Search for the cell housing the specified text and yield its (x, y) center coordinate. 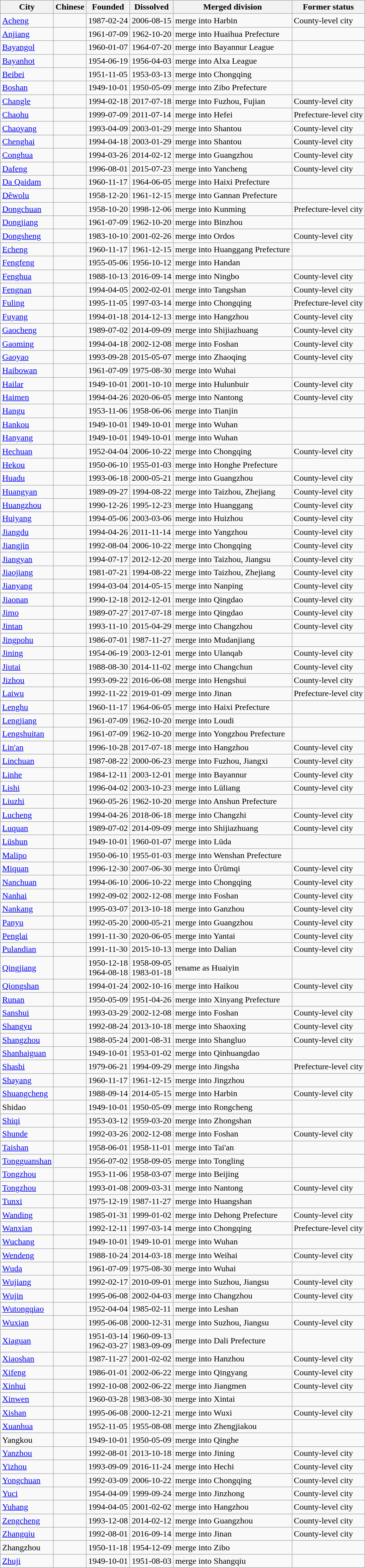
Xiaoshan (27, 1359)
1983-10-10 (108, 236)
Gaoming (27, 343)
1958-06-06 (151, 411)
1958-09-05 (151, 1161)
1994-01-24 (108, 986)
merge into Fuzhou, Fujian (233, 101)
2001-08-31 (151, 1040)
Nankang (27, 909)
Yizhou (27, 1466)
merge into Ürümqi (233, 869)
1994-06-10 (108, 882)
merge into Hanzhou (233, 1359)
Shangzhou (27, 1040)
Shuangcheng (27, 1094)
merge into Lüda (233, 842)
1993-09-09 (108, 1466)
Changle (27, 101)
Jingpohu (27, 640)
merge into Dali Prefecture (233, 1341)
Shidao (27, 1107)
Dissolved (151, 7)
1988-10-13 (108, 276)
Wuda (27, 1269)
Nanchuan (27, 882)
merge into Hefei (233, 115)
1993-12-08 (108, 1521)
1979-06-21 (108, 1067)
merge into Tongling (233, 1161)
2009-03-31 (151, 1188)
1954-04-09 (108, 1494)
Jiaonan (27, 600)
1958-10-20 (108, 209)
merge into Fuzhou, Jiangxi (233, 761)
Hanyang (27, 438)
Gaocheng (27, 330)
1958-06-01 (108, 1147)
1952-11-05 (108, 1426)
Wendeng (27, 1255)
Lengjiang (27, 721)
2003-03-06 (151, 519)
Shayang (27, 1080)
Da Qaidam (27, 182)
1999-07-09 (108, 115)
merge into Zhongshan (233, 1121)
1992-12-11 (108, 1228)
1994-01-18 (108, 317)
merge into Hechi (233, 1466)
Jiangdu (27, 532)
merge into Huangshan (233, 1201)
1989-09-27 (108, 492)
merge into Qingyang (233, 1372)
merge into Changchun (233, 667)
merge into Ordos (233, 236)
Jiaojiang (27, 572)
2007-06-30 (151, 869)
2003-10-23 (151, 788)
merge into Ningbo (233, 276)
merge into Hulunbuir (233, 384)
merge into Kunming (233, 209)
1975-12-19 (108, 1201)
Jianyang (27, 586)
2000-12-21 (151, 1413)
Fenghua (27, 276)
Taishan (27, 1147)
Merged division (233, 7)
Yanzhou (27, 1453)
1981-07-21 (108, 572)
Chinese (70, 7)
City (27, 7)
2014-11-02 (151, 667)
Wutongqiao (27, 1309)
Jimo (27, 613)
Boshan (27, 88)
Former status (328, 7)
1960-09-131983-09-09 (151, 1341)
1999-09-24 (151, 1494)
Xinwen (27, 1399)
Acheng (27, 21)
merge into Jingzhou (233, 1080)
1993-03-29 (108, 1013)
1988-10-24 (108, 1255)
1960-05-26 (108, 801)
merge into Lüliang (233, 788)
2012-12-01 (151, 600)
Hechuan (27, 451)
Lishi (27, 788)
1993-09-28 (108, 357)
Jiangjin (27, 545)
1984-12-11 (108, 774)
merge into Hengshui (233, 680)
1994-09-29 (151, 1067)
1987-08-22 (108, 761)
merge into Weihai (233, 1255)
Beibei (27, 74)
2015-05-07 (151, 357)
1992-03-09 (108, 1480)
Lengshuitan (27, 734)
1994-03-04 (108, 586)
2012-12-20 (151, 559)
Fuling (27, 303)
1953-03-13 (151, 74)
merge into Ulanqab (233, 653)
Dafeng (27, 169)
1953-03-12 (108, 1121)
merge into Shaoxing (233, 1026)
merge into Alxa League (233, 61)
merge into Changzhi (233, 815)
Tongguanshan (27, 1161)
Bayanhot (27, 61)
1958-03-07 (151, 1174)
2015-07-23 (151, 169)
merge into Wuxi (233, 1413)
1995-11-05 (108, 303)
merge into Dehong Prefecture (233, 1215)
merge into Rongcheng (233, 1107)
1993-04-09 (108, 128)
1958-12-20 (108, 196)
1994-05-06 (108, 519)
2002-02-01 (151, 290)
1956-04-03 (151, 61)
1993-09-22 (108, 680)
Fuyang (27, 317)
2014-12-13 (151, 317)
1985-02-11 (151, 1309)
2010-09-01 (151, 1282)
1992-08-24 (108, 1026)
Wuchang (27, 1242)
Jining (27, 653)
merge into Yangzhou (233, 532)
Wujiang (27, 1282)
Linchuan (27, 761)
merge into Jining (233, 1453)
1990-12-18 (108, 600)
1996-04-02 (108, 788)
merge into Bayannur (233, 774)
1992-02-17 (108, 1282)
Fengnan (27, 290)
merge into Ganzhou (233, 909)
Xinhui (27, 1386)
1992-09-02 (108, 896)
2019-01-09 (151, 694)
1992-05-20 (108, 922)
merge into Wenshan Prefecture (233, 855)
Fengfeng (27, 263)
2016-06-08 (151, 680)
1993-11-10 (108, 626)
Lüshun (27, 842)
Penglai (27, 936)
2000-12-31 (151, 1323)
1986-07-01 (108, 640)
2002-04-03 (151, 1296)
Runan (27, 999)
Hekou (27, 465)
1986-01-01 (108, 1372)
1989-07-27 (108, 613)
Laiwu (27, 694)
Dongsheng (27, 236)
merge into Jiangmen (233, 1386)
merge into Jinzhong (233, 1494)
Shunde (27, 1134)
Dongjiang (27, 222)
1985-01-31 (108, 1215)
Jintan (27, 626)
merge into Haikou (233, 986)
1988-05-24 (108, 1040)
1992-10-08 (108, 1386)
Nanhai (27, 896)
Shashi (27, 1067)
Qiongshan (27, 986)
Lin'an (27, 747)
Dêwolu (27, 196)
merge into Xintai (233, 1399)
1994-03-26 (108, 155)
rename as Huaiyin (233, 968)
merge into Qinghe (233, 1440)
2002-10-16 (151, 986)
1954-12-09 (151, 1547)
1950-11-18 (108, 1547)
1983-08-30 (151, 1399)
Huangzhou (27, 505)
1992-11-22 (108, 694)
merge into Yancheng (233, 169)
merge into Gannan Prefecture (233, 196)
Wujin (27, 1296)
Founded (108, 7)
1996-10-28 (108, 747)
1951-08-03 (151, 1561)
merge into Zibo Prefecture (233, 88)
2014-03-18 (151, 1255)
1951-03-141962-03-27 (108, 1341)
1996-12-30 (108, 869)
Panyu (27, 922)
merge into Tai'an (233, 1147)
Hangu (27, 411)
merge into Leshan (233, 1309)
Yuci (27, 1494)
Gaoyao (27, 357)
Xifeng (27, 1372)
Malipo (27, 855)
Xuanhua (27, 1426)
2015-10-13 (151, 949)
2006-08-15 (151, 21)
Huangyan (27, 492)
Luquan (27, 828)
1990-12-26 (108, 505)
1992-03-26 (108, 1134)
Zhangqiu (27, 1534)
Xiaguan (27, 1341)
1964-07-20 (151, 47)
Shangyu (27, 1026)
Yongchuan (27, 1480)
1959-03-20 (151, 1121)
Yangkou (27, 1440)
merge into Zhaoqing (233, 357)
Chaohu (27, 115)
Echeng (27, 249)
2011-07-14 (151, 115)
Sanshui (27, 1013)
1950-12-181964-08-18 (108, 968)
Bayangol (27, 47)
Tunxi (27, 1201)
merge into Shangqiu (233, 1561)
merge into Huanggang (233, 505)
Wanxian (27, 1228)
Linhe (27, 774)
merge into Huanggang Prefecture (233, 249)
Jiangyan (27, 559)
2011-11-14 (151, 532)
1953-01-02 (151, 1053)
merge into Beijing (233, 1174)
Pulandian (27, 949)
1994-02-18 (108, 101)
merge into Binzhou (233, 222)
Zhangzhou (27, 1547)
merge into Honghe Prefecture (233, 465)
1955-08-08 (151, 1426)
Huiyang (27, 519)
2001-02-26 (151, 236)
Lenghu (27, 707)
1999-01-02 (151, 1215)
1951-04-26 (151, 999)
1996-08-01 (108, 169)
merge into Tianjin (233, 411)
2015-04-29 (151, 626)
merge into Bayannur League (233, 47)
Wuxian (27, 1323)
1951-11-05 (108, 74)
2016-11-24 (151, 1466)
1956-07-02 (108, 1161)
1988-08-30 (108, 667)
1993-06-18 (108, 478)
merge into Xinyang Prefecture (233, 999)
Hankou (27, 424)
1955-05-06 (108, 263)
merge into Handan (233, 263)
1995-03-07 (108, 909)
2001-10-10 (151, 384)
merge into Zibo (233, 1547)
Zengcheng (27, 1521)
Shanhaiguan (27, 1053)
1988-09-14 (108, 1094)
Chaoyang (27, 128)
merge into Yongzhou Prefecture (233, 734)
2018-06-18 (151, 815)
merge into Huizhou (233, 519)
Shiqi (27, 1121)
1993-01-08 (108, 1188)
Huadu (27, 478)
Anjiang (27, 34)
merge into Huaihua Prefecture (233, 34)
merge into Mudanjiang (233, 640)
Haibowan (27, 370)
merge into Qinhuangdao (233, 1053)
1992-08-04 (108, 545)
merge into Dalian (233, 949)
Chenghai (27, 141)
merge into Shangluo (233, 1040)
1987-02-24 (108, 21)
Wanding (27, 1215)
2000-06-23 (151, 761)
1958-11-01 (151, 1147)
Jiutai (27, 667)
merge into Zhengjiakou (233, 1426)
Jizhou (27, 680)
merge into Anshun Prefecture (233, 801)
Lucheng (27, 815)
1995-12-23 (151, 505)
1958-09-051983-01-18 (151, 968)
Yuhang (27, 1507)
Zhuji (27, 1561)
1960-03-28 (108, 1399)
Haimen (27, 398)
Hailar (27, 384)
1994-07-17 (108, 559)
merge into Tangshan (233, 290)
Liuzhi (27, 801)
Qingjiang (27, 968)
Conghua (27, 155)
merge into Taizhou, Jiangsu (233, 559)
1998-12-06 (151, 209)
1956-10-12 (151, 263)
Xishan (27, 1413)
Miquan (27, 869)
merge into Nanping (233, 586)
merge into Loudi (233, 721)
merge into Yantai (233, 936)
merge into Jingsha (233, 1067)
Dongchuan (27, 209)
